Locate the cell with the specified text and output its (x, y) center coordinate. 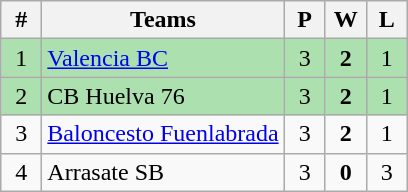
0 (346, 172)
# (22, 20)
CB Huelva 76 (163, 96)
Valencia BC (163, 58)
L (386, 20)
W (346, 20)
P (304, 20)
4 (22, 172)
Arrasate SB (163, 172)
Teams (163, 20)
Baloncesto Fuenlabrada (163, 134)
